For the text-containing cell, return its midpoint in [X, Y] coordinate format. 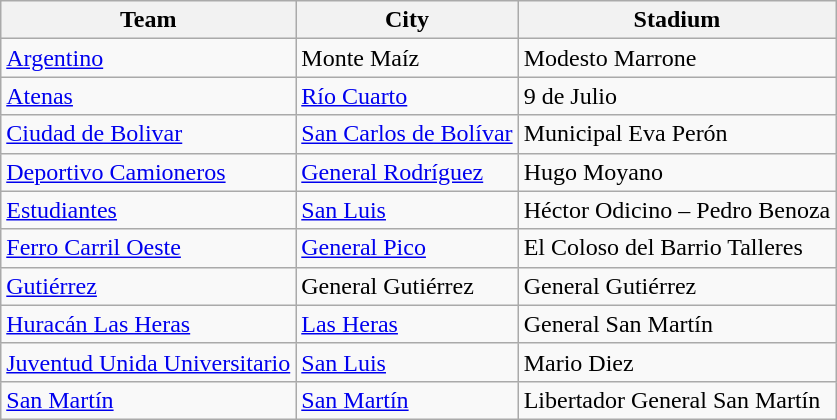
Héctor Odicino – Pedro Benoza [677, 210]
Atenas [148, 96]
Team [148, 20]
General San Martín [677, 324]
Deportivo Camioneros [148, 172]
Las Heras [407, 324]
Gutiérrez [148, 286]
Juventud Unida Universitario [148, 362]
Estudiantes [148, 210]
Ciudad de Bolivar [148, 134]
Mario Diez [677, 362]
General Pico [407, 248]
Stadium [677, 20]
Hugo Moyano [677, 172]
Ferro Carril Oeste [148, 248]
Municipal Eva Perón [677, 134]
9 de Julio [677, 96]
Monte Maíz [407, 58]
Libertador General San Martín [677, 400]
City [407, 20]
El Coloso del Barrio Talleres [677, 248]
General Rodríguez [407, 172]
Huracán Las Heras [148, 324]
San Carlos de Bolívar [407, 134]
Argentino [148, 58]
Modesto Marrone [677, 58]
Río Cuarto [407, 96]
